Scan for the cell matching the given text and deliver its [x, y] coordinate at center. 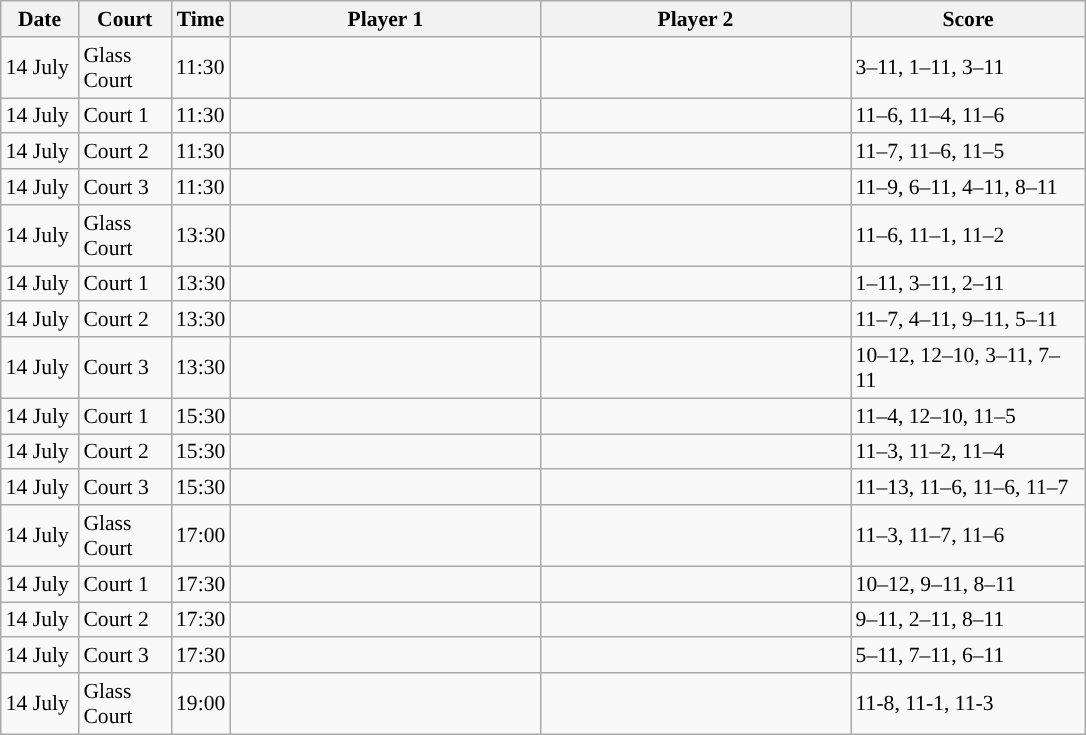
11–7, 11–6, 11–5 [968, 152]
3–11, 1–11, 3–11 [968, 68]
9–11, 2–11, 8–11 [968, 620]
Player 1 [385, 19]
11-8, 11-1, 11-3 [968, 704]
11–6, 11–1, 11–2 [968, 236]
Score [968, 19]
17:00 [200, 536]
11–3, 11–7, 11–6 [968, 536]
Time [200, 19]
5–11, 7–11, 6–11 [968, 656]
Player 2 [695, 19]
11–3, 11–2, 11–4 [968, 452]
11–6, 11–4, 11–6 [968, 116]
11–7, 4–11, 9–11, 5–11 [968, 320]
11–4, 12–10, 11–5 [968, 416]
11–13, 11–6, 11–6, 11–7 [968, 488]
10–12, 9–11, 8–11 [968, 584]
10–12, 12–10, 3–11, 7–11 [968, 368]
1–11, 3–11, 2–11 [968, 284]
19:00 [200, 704]
11–9, 6–11, 4–11, 8–11 [968, 187]
Court [124, 19]
Date [40, 19]
